Return [x, y] of the center of cell containing provided text 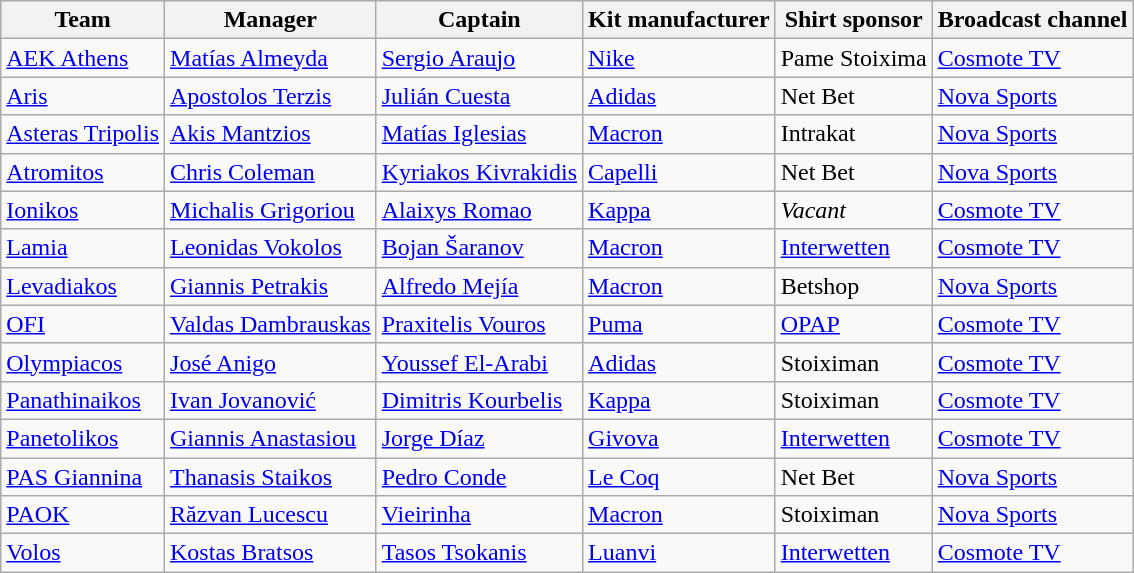
Le Coq [680, 477]
Giannis Petrakis [271, 286]
Aris [83, 96]
Alaixys Romao [479, 210]
Matías Iglesias [479, 134]
Intrakat [854, 134]
Kostas Bratsos [271, 553]
Manager [271, 20]
Dimitris Kourbelis [479, 400]
OPAP [854, 324]
Capelli [680, 172]
PAS Giannina [83, 477]
Lamia [83, 248]
Levadiakos [83, 286]
Atromitos [83, 172]
Apostolos Terzis [271, 96]
Giannis Anastasiou [271, 438]
Panetolikos [83, 438]
Akis Mantzios [271, 134]
Alfredo Mejía [479, 286]
Chris Coleman [271, 172]
José Anigo [271, 362]
Betshop [854, 286]
Puma [680, 324]
Broadcast channel [1032, 20]
PAOK [83, 515]
Matías Almeyda [271, 58]
Jorge Díaz [479, 438]
OFI [83, 324]
Team [83, 20]
Pedro Conde [479, 477]
Julián Cuesta [479, 96]
Luanvi [680, 553]
Kyriakos Kivrakidis [479, 172]
Sergio Araujo [479, 58]
Răzvan Lucescu [271, 515]
Captain [479, 20]
Valdas Dambrauskas [271, 324]
Praxitelis Vouros [479, 324]
Nike [680, 58]
Shirt sponsor [854, 20]
Olympiacos [83, 362]
Volos [83, 553]
Ionikos [83, 210]
Givova [680, 438]
Youssef El-Arabi [479, 362]
Bojan Šaranov [479, 248]
Thanasis Staikos [271, 477]
Tasos Tsokanis [479, 553]
Panathinaikos [83, 400]
Pame Stoixima [854, 58]
Vacant [854, 210]
Asteras Tripolis [83, 134]
Vieirinha [479, 515]
Ivan Jovanović [271, 400]
AEK Athens [83, 58]
Leonidas Vokolos [271, 248]
Kit manufacturer [680, 20]
Michalis Grigoriou [271, 210]
